From the cell containing the given text, extract its center point as [X, Y] coordinate. 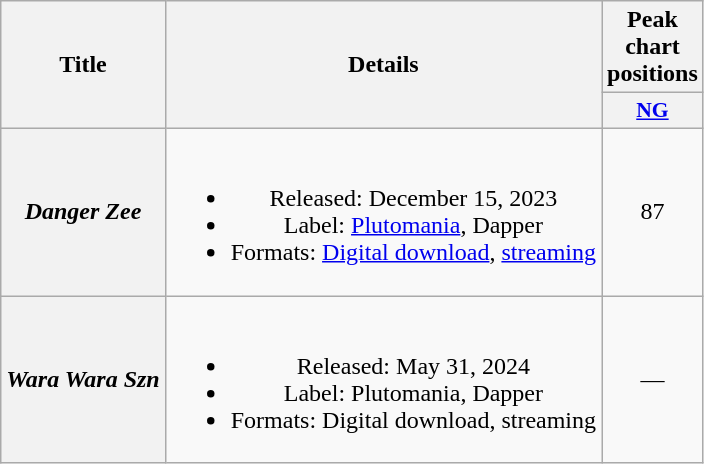
NG [653, 111]
Title [83, 65]
Released: December 15, 2023Label: Plutomania, DapperFormats: Digital download, streaming [383, 212]
Danger Zee [83, 212]
Released: May 31, 2024Label: Plutomania, DapperFormats: Digital download, streaming [383, 380]
Details [383, 65]
Peak chart positions [653, 47]
Wara Wara Szn [83, 380]
— [653, 380]
87 [653, 212]
